Identify which cell holds the provided text, then report its [x, y] central coordinate. 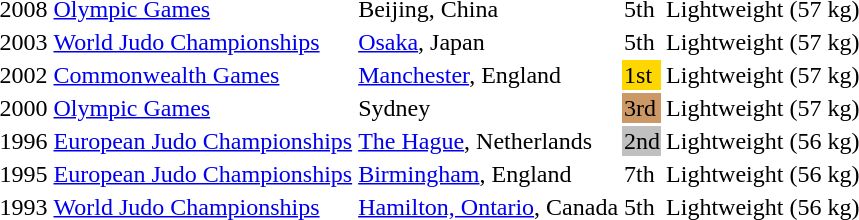
Manchester, England [488, 75]
3rd [642, 108]
Commonwealth Games [203, 75]
The Hague, Netherlands [488, 141]
2nd [642, 141]
7th [642, 174]
5th [642, 42]
Osaka, Japan [488, 42]
Birmingham, England [488, 174]
1st [642, 75]
Sydney [488, 108]
Olympic Games [203, 108]
World Judo Championships [203, 42]
